Output the [x, y] coordinate of the center of the cell containing the given text.  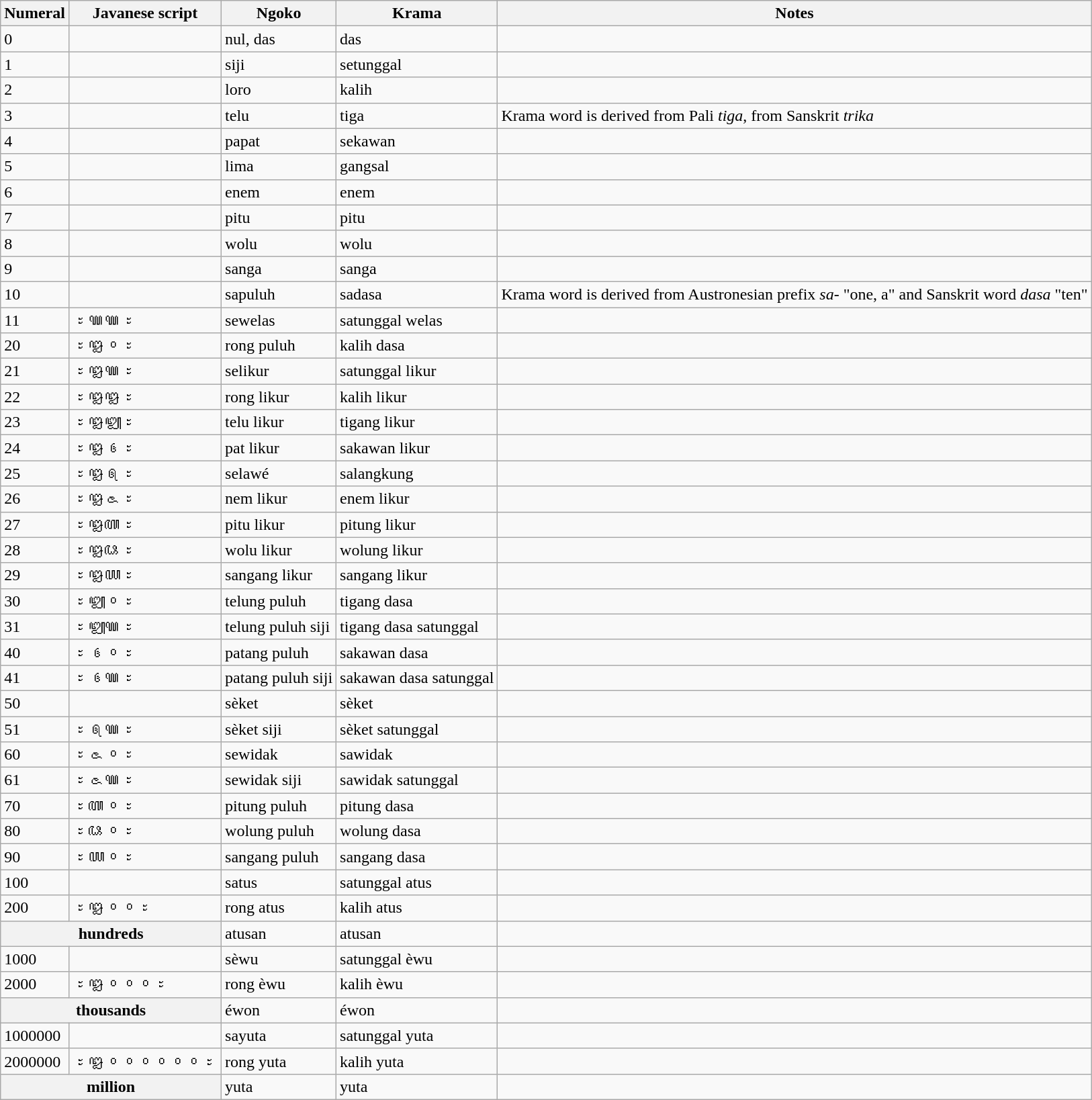
sawidak [417, 755]
sangang dasa [417, 857]
23 [35, 422]
28 [35, 550]
21 [35, 371]
꧇꧒꧐꧐꧇ [145, 908]
satunggal atus [417, 882]
40 [35, 652]
kalih dasa [417, 346]
꧇꧒꧕꧇ [145, 473]
tigang dasa [417, 601]
80 [35, 831]
30 [35, 601]
10 [35, 294]
patang puluh siji [279, 678]
enem likur [417, 499]
hundreds [111, 933]
kalih èwu [417, 984]
nem likur [279, 499]
sadasa [417, 294]
million [111, 1087]
31 [35, 627]
꧇꧒꧑꧇ [145, 371]
sèket siji [279, 729]
kalih yuta [417, 1061]
satus [279, 882]
setunggal [417, 64]
gangsal [417, 167]
5 [35, 167]
61 [35, 780]
11 [35, 320]
telung puluh siji [279, 627]
wolung likur [417, 550]
꧇꧒꧙꧇ [145, 576]
sekawan [417, 141]
꧇꧒꧓꧇ [145, 422]
kalih atus [417, 908]
sewidak [279, 755]
satunggal likur [417, 371]
6 [35, 192]
7 [35, 218]
sèket satunggal [417, 729]
2000 [35, 984]
꧇꧕꧑꧇ [145, 729]
sewidak siji [279, 780]
satunggal welas [417, 320]
tiga [417, 116]
pitu likur [279, 524]
siji [279, 64]
sawidak satunggal [417, 780]
꧇꧖꧐꧇ [145, 755]
8 [35, 243]
꧇꧒꧒꧇ [145, 397]
nul, das [279, 39]
satunggal èwu [417, 959]
꧇꧒꧔꧇ [145, 448]
selikur [279, 371]
51 [35, 729]
wolung puluh [279, 831]
꧇꧘꧐꧇ [145, 831]
Krama word is derived from Austronesian prefix sa- "one, a" and Sanskrit word dasa "ten" [794, 294]
satunggal yuta [417, 1036]
pitung likur [417, 524]
꧇꧓꧐꧇ [145, 601]
lima [279, 167]
20 [35, 346]
pitung dasa [417, 806]
thousands [111, 1010]
wolung dasa [417, 831]
papat [279, 141]
꧇꧔꧑꧇ [145, 678]
pat likur [279, 448]
Krama word is derived from Pali tiga, from Sanskrit trika [794, 116]
rong puluh [279, 346]
4 [35, 141]
70 [35, 806]
loro [279, 90]
rong èwu [279, 984]
Ngoko [279, 13]
60 [35, 755]
90 [35, 857]
tigang dasa satunggal [417, 627]
25 [35, 473]
50 [35, 703]
Krama [417, 13]
tigang likur [417, 422]
telung puluh [279, 601]
rong yuta [279, 1061]
salangkung [417, 473]
9 [35, 269]
1000000 [35, 1036]
0 [35, 39]
sewelas [279, 320]
꧇꧒꧖꧇ [145, 499]
selawé [279, 473]
1 [35, 64]
꧇꧙꧐꧇ [145, 857]
sèwu [279, 959]
3 [35, 116]
27 [35, 524]
1000 [35, 959]
꧇꧒꧐꧇ [145, 346]
kalih likur [417, 397]
꧇꧗꧐꧇ [145, 806]
sapuluh [279, 294]
Javanese script [145, 13]
꧇꧓꧑꧇ [145, 627]
41 [35, 678]
100 [35, 882]
2000000 [35, 1061]
24 [35, 448]
26 [35, 499]
telu likur [279, 422]
2 [35, 90]
kalih [417, 90]
Notes [794, 13]
sayuta [279, 1036]
꧇꧔꧐꧇ [145, 652]
telu [279, 116]
sakawan dasa [417, 652]
rong atus [279, 908]
sakawan likur [417, 448]
꧇꧒꧗꧇ [145, 524]
rong likur [279, 397]
das [417, 39]
29 [35, 576]
sakawan dasa satunggal [417, 678]
pitung puluh [279, 806]
patang puluh [279, 652]
sangang puluh [279, 857]
200 [35, 908]
Numeral [35, 13]
꧇꧒꧐꧐꧐꧐꧐꧐꧇ [145, 1061]
22 [35, 397]
꧇꧒꧘꧇ [145, 550]
wolu likur [279, 550]
꧇꧑꧑꧇ [145, 320]
꧇꧒꧐꧐꧐꧇ [145, 984]
꧇꧖꧑꧇ [145, 780]
